Output the (x, y) coordinate of the center of the cell containing the given text.  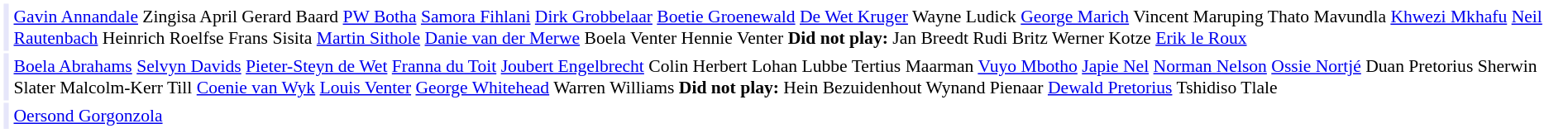
Oersond Gorgonzola (788, 116)
